For the text-containing cell, return its midpoint in (X, Y) coordinate format. 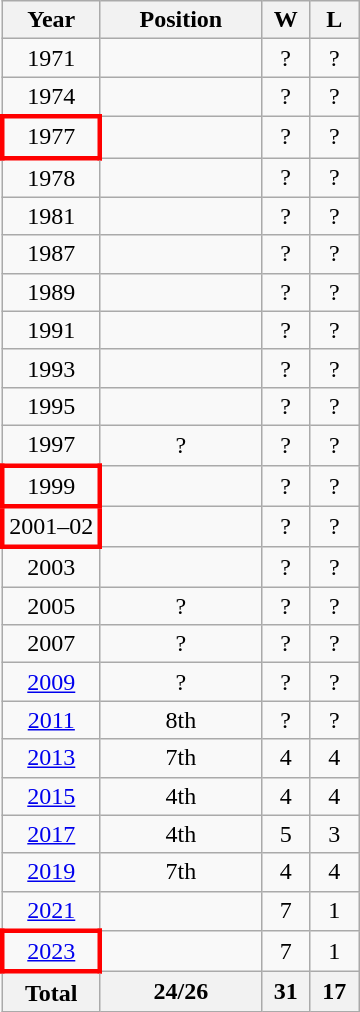
17 (334, 992)
1993 (51, 368)
2009 (51, 682)
Year (51, 20)
3 (334, 834)
1977 (51, 136)
2001–02 (51, 526)
W (286, 20)
1989 (51, 292)
5 (286, 834)
2021 (51, 911)
1987 (51, 254)
1974 (51, 97)
31 (286, 992)
2005 (51, 606)
2017 (51, 834)
2007 (51, 644)
2015 (51, 796)
2003 (51, 567)
1991 (51, 330)
24/26 (180, 992)
1978 (51, 178)
2019 (51, 872)
L (334, 20)
1999 (51, 486)
1995 (51, 406)
1971 (51, 58)
2011 (51, 720)
1981 (51, 216)
Position (180, 20)
8th (180, 720)
2023 (51, 952)
1997 (51, 445)
2013 (51, 758)
Total (51, 992)
